Locate the cell with the specified text and output its [X, Y] center coordinate. 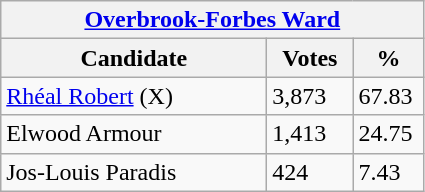
3,873 [310, 96]
Elwood Armour [134, 134]
% [388, 58]
Candidate [134, 58]
Rhéal Robert (X) [134, 96]
24.75 [388, 134]
424 [310, 172]
7.43 [388, 172]
Jos-Louis Paradis [134, 172]
1,413 [310, 134]
Overbrook-Forbes Ward [212, 20]
67.83 [388, 96]
Votes [310, 58]
